Find where the given text appears and provide that cell's center as [X, Y] coordinate. 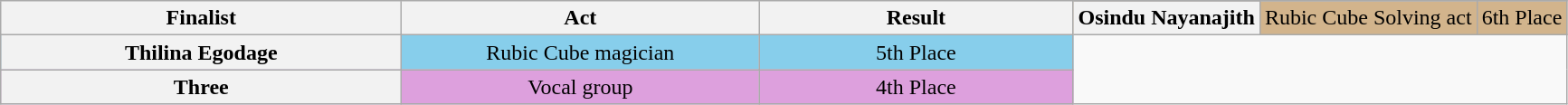
Rubic Cube Solving act [1368, 18]
Three [201, 87]
Finalist [201, 18]
Result [916, 18]
Thilina Egodage [201, 52]
Act [581, 18]
Osindu Nayanajith [1166, 18]
4th Place [916, 87]
6th Place [1522, 18]
Rubic Cube magician [581, 52]
5th Place [916, 52]
Vocal group [581, 87]
